Determine the [X, Y] coordinate at the center of the cell enclosing the given text.  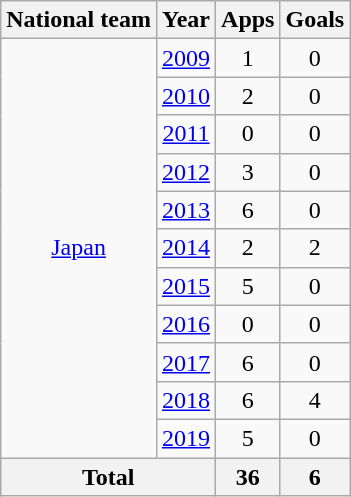
2012 [186, 172]
2011 [186, 134]
Year [186, 20]
2010 [186, 96]
Total [108, 477]
National team [79, 20]
Goals [315, 20]
2016 [186, 324]
2014 [186, 248]
Japan [79, 248]
4 [315, 400]
1 [248, 58]
36 [248, 477]
Apps [248, 20]
2017 [186, 362]
2013 [186, 210]
3 [248, 172]
2018 [186, 400]
2015 [186, 286]
2009 [186, 58]
2019 [186, 438]
